Find where the given text appears and provide that cell's center as (x, y) coordinate. 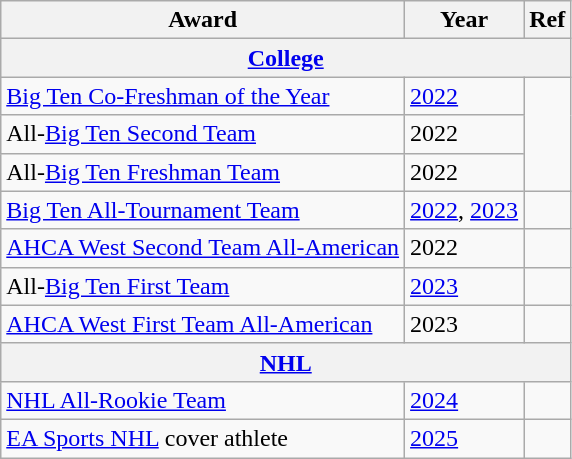
College (286, 58)
AHCA West Second Team All-American (203, 248)
2022, 2023 (464, 210)
Ref (548, 20)
Big Ten All-Tournament Team (203, 210)
Year (464, 20)
2024 (464, 400)
AHCA West First Team All-American (203, 324)
All-Big Ten First Team (203, 286)
Award (203, 20)
Big Ten Co-Freshman of the Year (203, 96)
All-Big Ten Second Team (203, 134)
NHL (286, 362)
All-Big Ten Freshman Team (203, 172)
EA Sports NHL cover athlete (203, 438)
NHL All-Rookie Team (203, 400)
2025 (464, 438)
